Locate the cell with the specified text and output its [x, y] center coordinate. 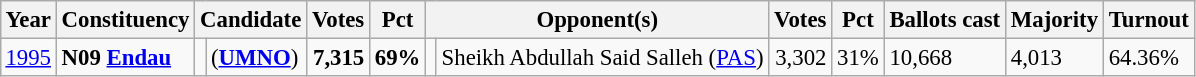
7,315 [338, 57]
3,302 [800, 57]
64.36% [1148, 57]
Sheikh Abdullah Said Salleh (PAS) [602, 57]
1995 [28, 57]
(UMNO) [256, 57]
4,013 [1054, 57]
Majority [1054, 20]
Constituency [125, 20]
31% [858, 57]
Year [28, 20]
69% [398, 57]
Opponent(s) [598, 20]
N09 Endau [125, 57]
Candidate [251, 20]
10,668 [944, 57]
Ballots cast [944, 20]
Turnout [1148, 20]
